Capture the cell that displays the provided text and extract its (x, y) central coordinate. 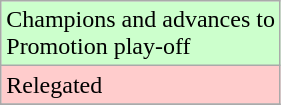
Relegated (141, 85)
Champions and advances toPromotion play-off (141, 34)
